Extract the (x, y) coordinate from the center of the cell holding the provided text.  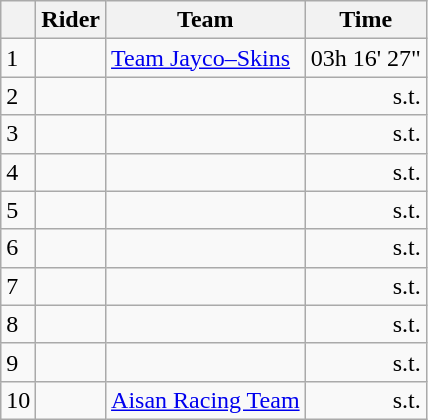
8 (18, 324)
4 (18, 172)
Aisan Racing Team (206, 400)
7 (18, 286)
6 (18, 248)
9 (18, 362)
5 (18, 210)
1 (18, 58)
Team Jayco–Skins (206, 58)
2 (18, 96)
Team (206, 20)
Rider (71, 20)
03h 16' 27" (366, 58)
Time (366, 20)
10 (18, 400)
3 (18, 134)
